Determine the (X, Y) coordinate at the center of the cell enclosing the given text.  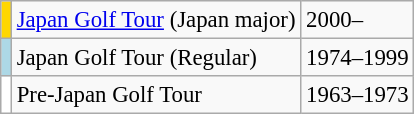
Pre-Japan Golf Tour (156, 95)
Japan Golf Tour (Regular) (156, 58)
1963–1973 (358, 95)
1974–1999 (358, 58)
Japan Golf Tour (Japan major) (156, 20)
2000– (358, 20)
